Return [X, Y] of the center of cell containing provided text 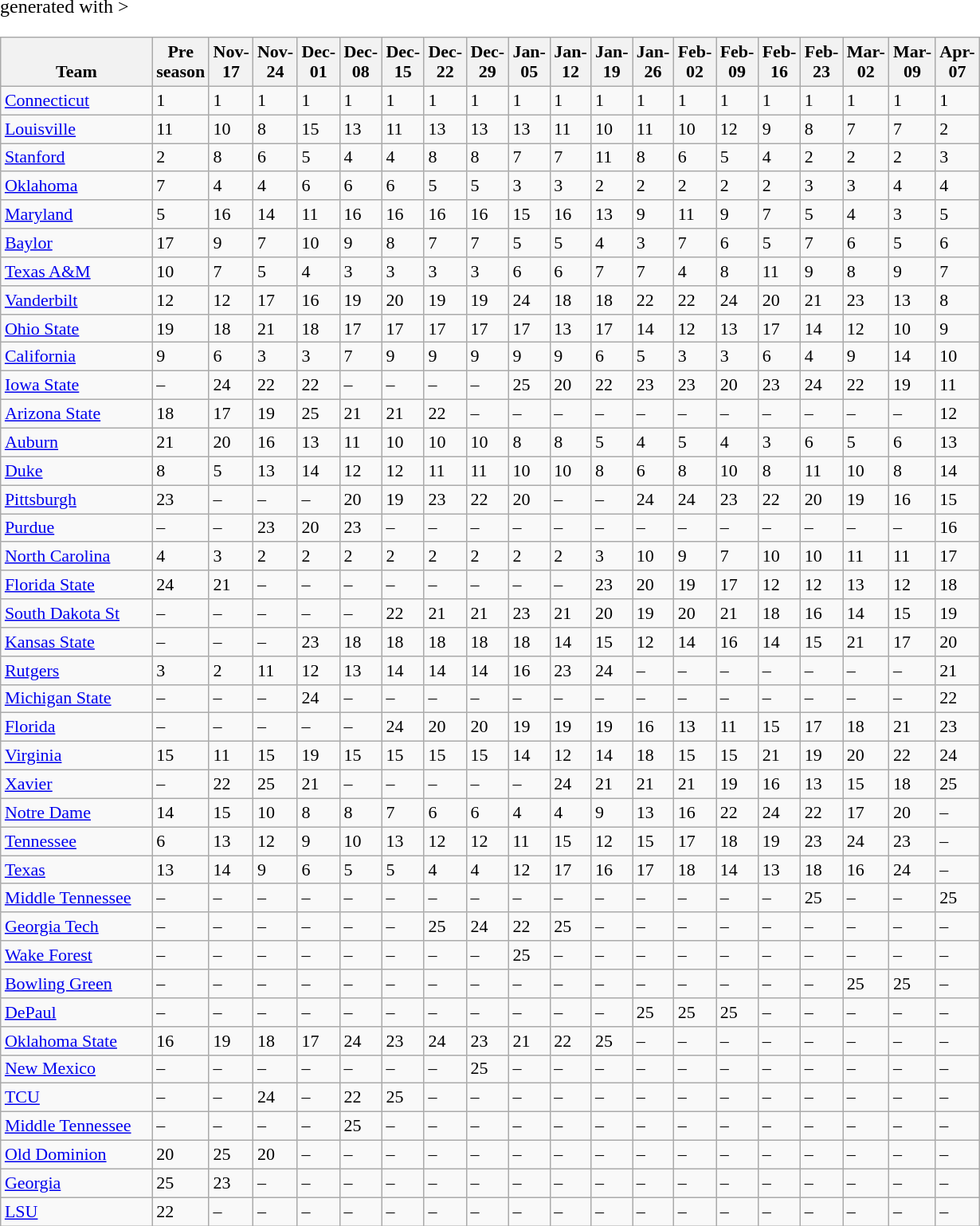
Florida State [76, 585]
Purdue [76, 527]
Pittsburgh [76, 499]
Pre season [180, 62]
Jan-19 [612, 62]
Notre Dame [76, 813]
North Carolina [76, 556]
LSU [76, 1212]
Arizona State [76, 413]
Feb-09 [738, 62]
Baylor [76, 243]
Nov-17 [231, 62]
Dec-01 [319, 62]
Mar-02 [866, 62]
Team [76, 62]
Apr-07 [958, 62]
Oklahoma State [76, 1040]
Tennessee [76, 841]
Texas [76, 870]
Oklahoma [76, 186]
Xavier [76, 784]
New Mexico [76, 1069]
DePaul [76, 1013]
TCU [76, 1098]
Bowling Green [76, 984]
Georgia [76, 1183]
Old Dominion [76, 1154]
Auburn [76, 442]
Dec-15 [403, 62]
Georgia Tech [76, 926]
Connecticut [76, 100]
Dec-22 [445, 62]
Iowa State [76, 386]
Feb-16 [779, 62]
Texas A&M [76, 272]
Jan-12 [570, 62]
Ohio State [76, 328]
Mar-09 [912, 62]
Rutgers [76, 670]
California [76, 357]
Virginia [76, 756]
South Dakota St [76, 613]
Kansas State [76, 642]
Wake Forest [76, 955]
Louisville [76, 129]
Maryland [76, 214]
Dec-08 [360, 62]
Dec-29 [488, 62]
Stanford [76, 158]
Nov-24 [276, 62]
Jan-05 [529, 62]
Florida [76, 727]
Michigan State [76, 699]
Feb-02 [695, 62]
Feb-23 [822, 62]
Vanderbilt [76, 300]
Duke [76, 471]
Jan-26 [653, 62]
